Identify which cell holds the provided text, then report its (X, Y) central coordinate. 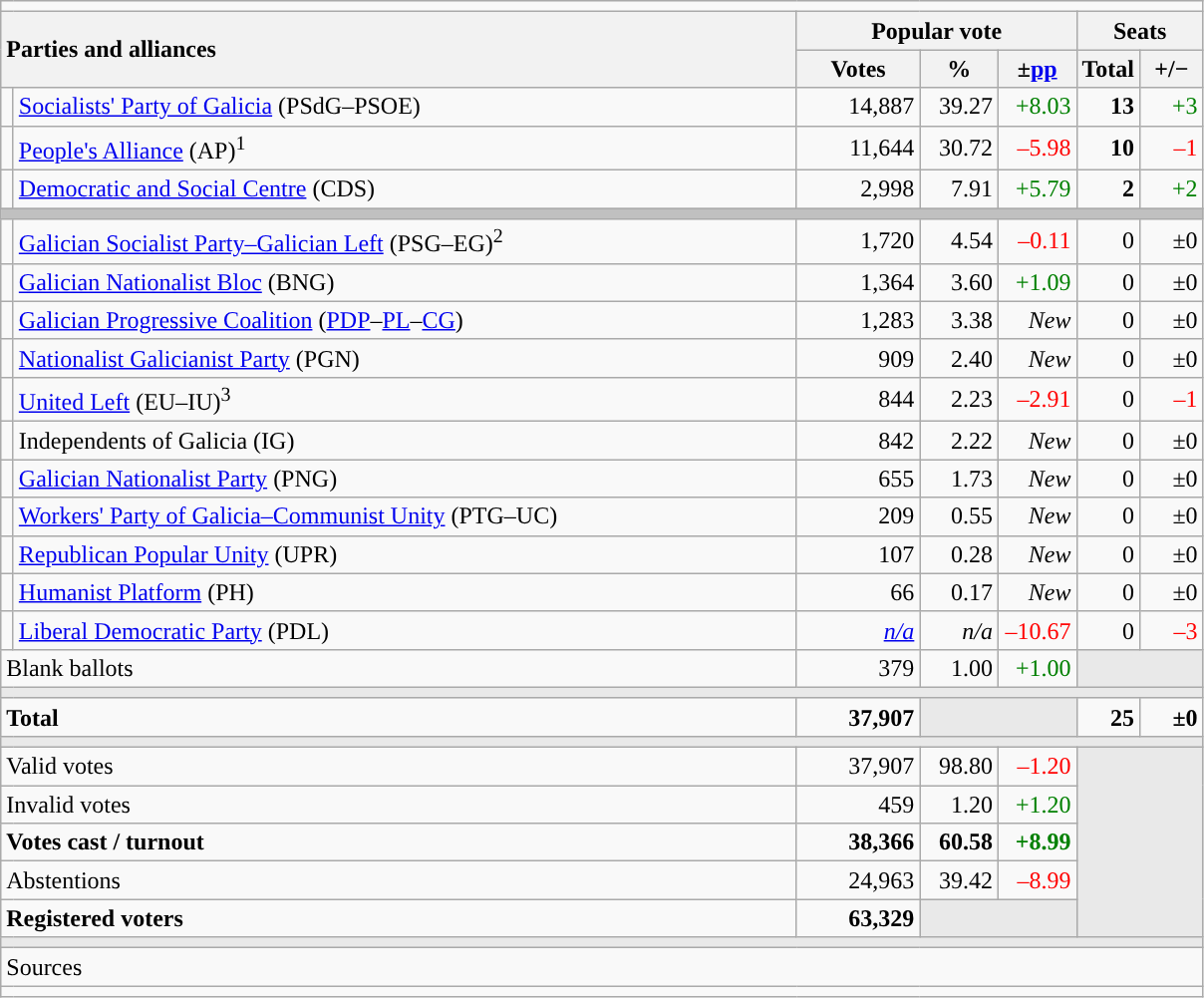
66 (858, 592)
11,644 (858, 148)
1,364 (858, 282)
1.73 (959, 479)
2 (1108, 189)
Galician Nationalist Bloc (BNG) (405, 282)
0.17 (959, 592)
3.60 (959, 282)
1,283 (858, 320)
Humanist Platform (PH) (405, 592)
1.00 (959, 668)
2.22 (959, 441)
+/− (1172, 69)
Sources (602, 967)
+1.20 (1037, 805)
Valid votes (399, 767)
Galician Progressive Coalition (PDP–PL–CG) (405, 320)
13 (1108, 107)
Nationalist Galicianist Party (PGN) (405, 358)
0.55 (959, 516)
2.40 (959, 358)
3.38 (959, 320)
1.20 (959, 805)
2.23 (959, 399)
–2.91 (1037, 399)
–10.67 (1037, 630)
Blank ballots (399, 668)
+1.09 (1037, 282)
909 (858, 358)
% (959, 69)
–1.20 (1037, 767)
People's Alliance (AP)1 (405, 148)
0.28 (959, 554)
±pp (1037, 69)
Votes cast / turnout (399, 842)
–8.99 (1037, 880)
Galician Socialist Party–Galician Left (PSG–EG)2 (405, 241)
60.58 (959, 842)
Votes (858, 69)
+5.79 (1037, 189)
842 (858, 441)
Liberal Democratic Party (PDL) (405, 630)
209 (858, 516)
United Left (EU–IU)3 (405, 399)
39.42 (959, 880)
14,887 (858, 107)
2,998 (858, 189)
+2 (1172, 189)
Invalid votes (399, 805)
Republican Popular Unity (UPR) (405, 554)
655 (858, 479)
Registered voters (399, 918)
844 (858, 399)
–0.11 (1037, 241)
–3 (1172, 630)
+3 (1172, 107)
24,963 (858, 880)
459 (858, 805)
38,366 (858, 842)
30.72 (959, 148)
Galician Nationalist Party (PNG) (405, 479)
379 (858, 668)
Popular vote (937, 31)
63,329 (858, 918)
7.91 (959, 189)
98.80 (959, 767)
Democratic and Social Centre (CDS) (405, 189)
107 (858, 554)
Socialists' Party of Galicia (PSdG–PSOE) (405, 107)
1,720 (858, 241)
+8.99 (1037, 842)
+8.03 (1037, 107)
+1.00 (1037, 668)
Abstentions (399, 880)
Independents of Galicia (IG) (405, 441)
Workers' Party of Galicia–Communist Unity (PTG–UC) (405, 516)
Seats (1140, 31)
10 (1108, 148)
39.27 (959, 107)
–5.98 (1037, 148)
4.54 (959, 241)
Parties and alliances (399, 50)
25 (1108, 717)
